Detect which cell encompasses the target text, then output its [X, Y] center coordinate. 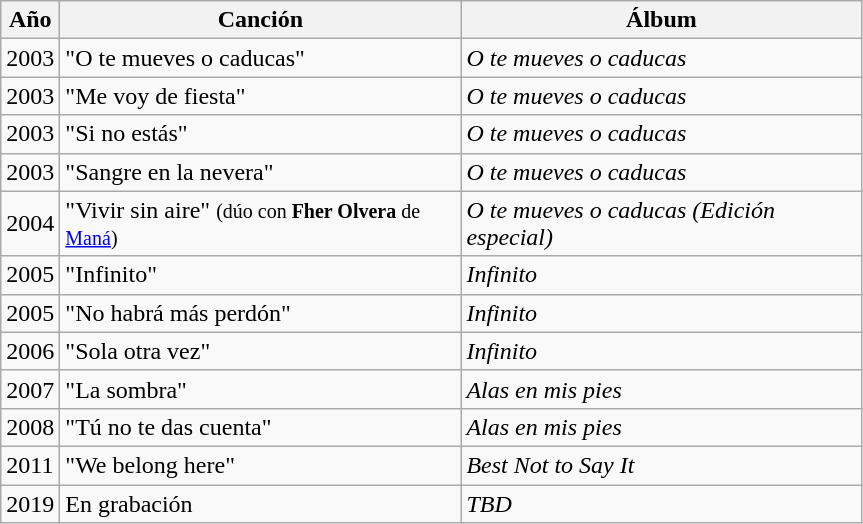
"We belong here" [260, 465]
2006 [30, 351]
"La sombra" [260, 389]
"Sangre en la nevera" [260, 172]
Año [30, 20]
"Vivir sin aire" (dúo con Fher Olvera de Maná) [260, 224]
"Tú no te das cuenta" [260, 427]
"Si no estás" [260, 134]
"Sola otra vez" [260, 351]
En grabación [260, 503]
Álbum [662, 20]
2007 [30, 389]
O te mueves o caducas (Edición especial) [662, 224]
Canción [260, 20]
"Infinito" [260, 275]
2004 [30, 224]
2008 [30, 427]
2011 [30, 465]
"Me voy de fiesta" [260, 96]
TBD [662, 503]
"O te mueves o caducas" [260, 58]
2019 [30, 503]
Best Not to Say It [662, 465]
"No habrá más perdón" [260, 313]
